Detect which cell encompasses the target text, then output its [X, Y] center coordinate. 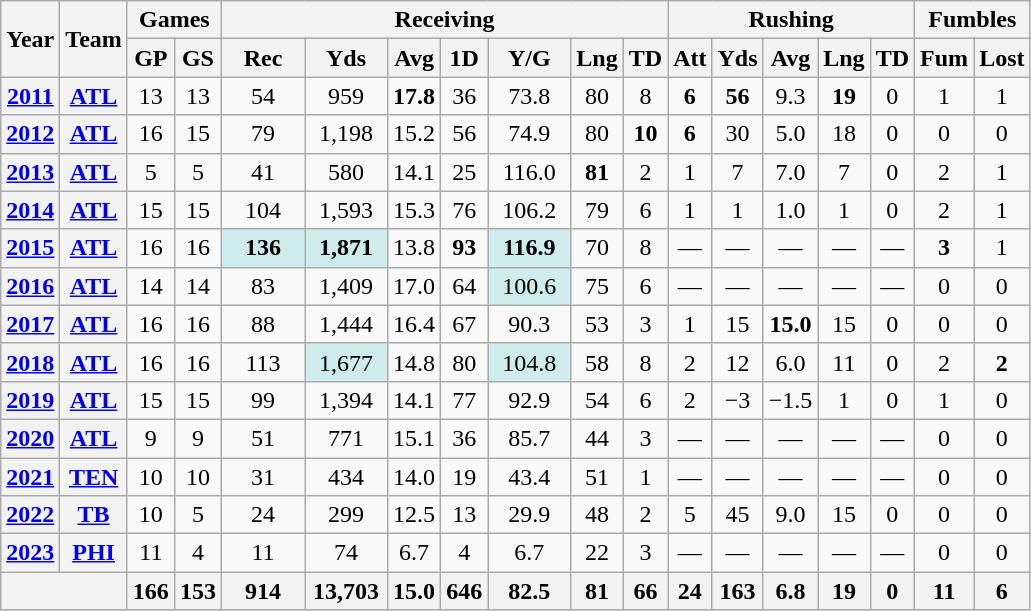
90.3 [530, 324]
106.2 [530, 210]
Team [94, 39]
Y/G [530, 58]
Fum [944, 58]
45 [738, 515]
434 [346, 477]
93 [464, 248]
116.9 [530, 248]
166 [150, 591]
Receiving [444, 20]
67 [464, 324]
76 [464, 210]
113 [262, 362]
Rec [262, 58]
15.1 [414, 438]
74 [346, 553]
41 [262, 172]
99 [262, 400]
15.2 [414, 134]
13,703 [346, 591]
43.4 [530, 477]
2022 [30, 515]
14.8 [414, 362]
Games [174, 20]
22 [597, 553]
TEN [94, 477]
Year [30, 39]
116.0 [530, 172]
44 [597, 438]
2018 [30, 362]
82.5 [530, 591]
12.5 [414, 515]
2020 [30, 438]
53 [597, 324]
2012 [30, 134]
88 [262, 324]
7.0 [790, 172]
14.0 [414, 477]
5.0 [790, 134]
1,198 [346, 134]
1,593 [346, 210]
2021 [30, 477]
64 [464, 286]
75 [597, 286]
2013 [30, 172]
1.0 [790, 210]
Fumbles [972, 20]
959 [346, 96]
2019 [30, 400]
100.6 [530, 286]
1,444 [346, 324]
2016 [30, 286]
2014 [30, 210]
−3 [738, 400]
104.8 [530, 362]
104 [262, 210]
77 [464, 400]
18 [844, 134]
58 [597, 362]
TB [94, 515]
12 [738, 362]
2017 [30, 324]
646 [464, 591]
85.7 [530, 438]
−1.5 [790, 400]
29.9 [530, 515]
2023 [30, 553]
PHI [94, 553]
GP [150, 58]
17.8 [414, 96]
GS [198, 58]
1,409 [346, 286]
13.8 [414, 248]
Rushing [792, 20]
25 [464, 172]
1D [464, 58]
299 [346, 515]
2015 [30, 248]
30 [738, 134]
9.0 [790, 515]
163 [738, 591]
31 [262, 477]
74.9 [530, 134]
580 [346, 172]
17.0 [414, 286]
66 [645, 591]
Lost [1002, 58]
1,677 [346, 362]
73.8 [530, 96]
1,394 [346, 400]
2011 [30, 96]
92.9 [530, 400]
153 [198, 591]
48 [597, 515]
15.3 [414, 210]
16.4 [414, 324]
70 [597, 248]
6.0 [790, 362]
6.8 [790, 591]
914 [262, 591]
771 [346, 438]
Att [690, 58]
9.3 [790, 96]
83 [262, 286]
1,871 [346, 248]
136 [262, 248]
